Identify which cell holds the provided text, then report its [X, Y] central coordinate. 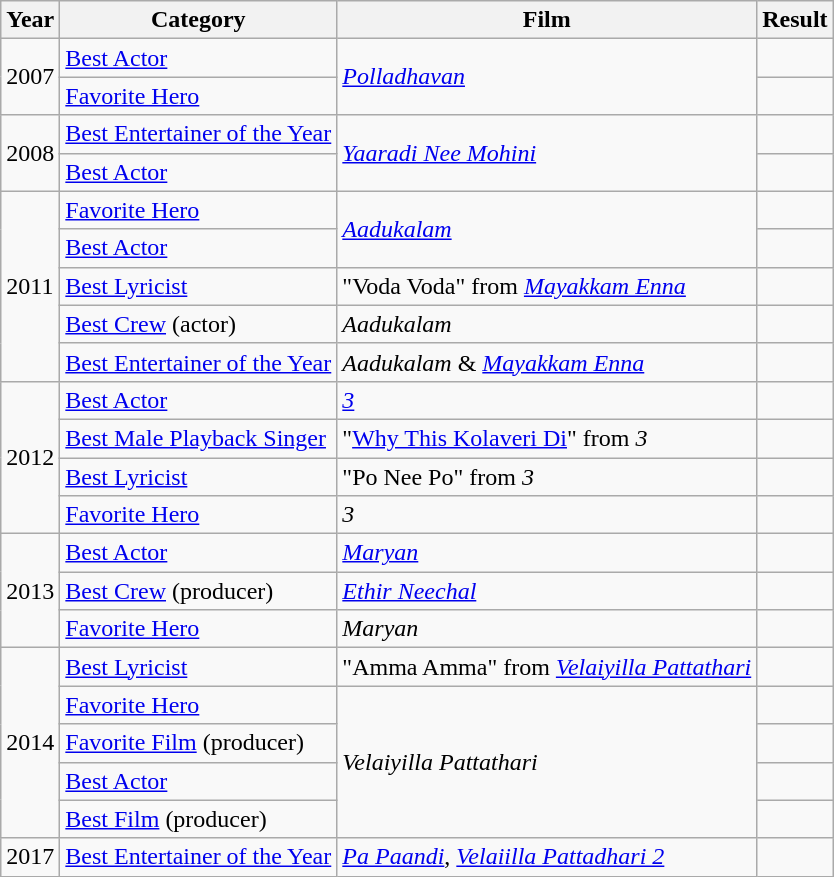
"Why This Kolaveri Di" from 3 [547, 438]
"Voda Voda" from Mayakkam Enna [547, 286]
Velaiyilla Pattathari [547, 762]
Year [30, 20]
2007 [30, 77]
Ethir Neechal [547, 591]
Yaaradi Nee Mohini [547, 153]
Film [547, 20]
"Po Nee Po" from 3 [547, 477]
Polladhavan [547, 77]
2012 [30, 457]
Favorite Film (producer) [198, 743]
Result [795, 20]
Category [198, 20]
2014 [30, 743]
Best Male Playback Singer [198, 438]
Aadukalam & Mayakkam Enna [547, 362]
2013 [30, 591]
Pa Paandi, Velaiilla Pattadhari 2 [547, 857]
2011 [30, 286]
2008 [30, 153]
Best Crew (producer) [198, 591]
Best Crew (actor) [198, 324]
"Amma Amma" from Velaiyilla Pattathari [547, 667]
2017 [30, 857]
Best Film (producer) [198, 819]
